For the text-containing cell, return its midpoint in [x, y] coordinate format. 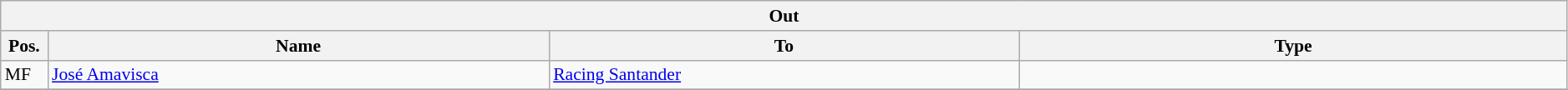
Out [784, 16]
José Amavisca [298, 75]
To [784, 46]
Racing Santander [784, 75]
Pos. [24, 46]
Name [298, 46]
Type [1293, 46]
MF [24, 75]
